Output the [X, Y] coordinate of the center of the cell containing the given text.  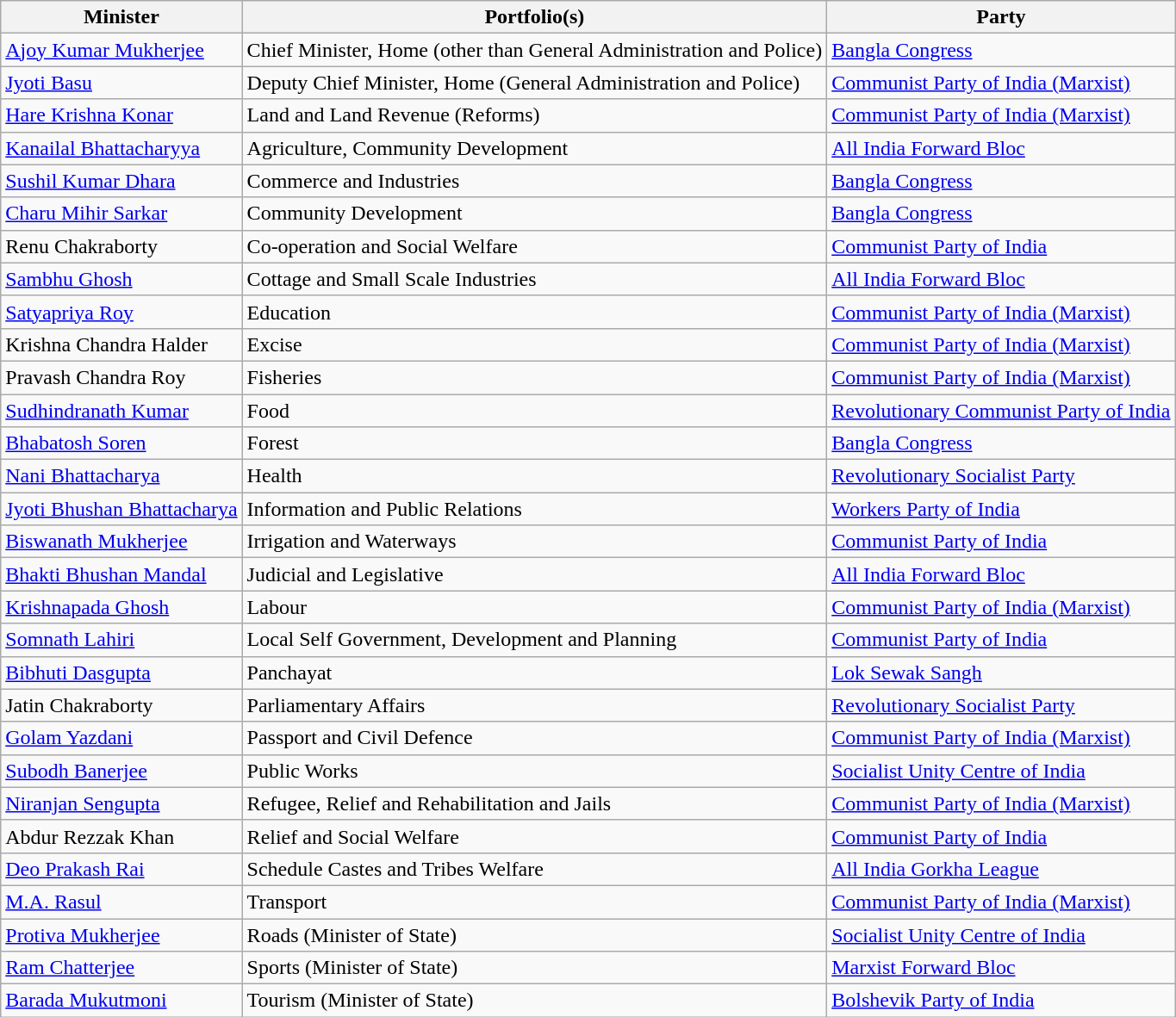
Panchayat [534, 673]
Deputy Chief Minister, Home (General Administration and Police) [534, 83]
Workers Party of India [1001, 509]
Health [534, 476]
Community Development [534, 214]
Sushil Kumar Dhara [121, 181]
Judicial and Legislative [534, 574]
Agriculture, Community Development [534, 148]
Nani Bhattacharya [121, 476]
Cottage and Small Scale Industries [534, 279]
Jyoti Basu [121, 83]
Charu Mihir Sarkar [121, 214]
Biswanath Mukherjee [121, 542]
Bolshevik Party of India [1001, 1001]
Local Self Government, Development and Planning [534, 640]
M.A. Rasul [121, 902]
Golam Yazdani [121, 738]
Jyoti Bhushan Bhattacharya [121, 509]
Satyapriya Roy [121, 312]
Protiva Mukherjee [121, 934]
Refugee, Relief and Rehabilitation and Jails [534, 803]
Sambhu Ghosh [121, 279]
Pravash Chandra Roy [121, 377]
Public Works [534, 771]
Tourism (Minister of State) [534, 1001]
Jatin Chakraborty [121, 705]
Excise [534, 344]
Transport [534, 902]
Marxist Forward Bloc [1001, 968]
Labour [534, 607]
Portfolio(s) [534, 17]
Barada Mukutmoni [121, 1001]
Land and Land Revenue (Reforms) [534, 115]
Commerce and Industries [534, 181]
Ram Chatterjee [121, 968]
Education [534, 312]
Somnath Lahiri [121, 640]
Krishna Chandra Halder [121, 344]
Chief Minister, Home (other than General Administration and Police) [534, 50]
Abdur Rezzak Khan [121, 836]
Roads (Minister of State) [534, 934]
Relief and Social Welfare [534, 836]
Minister [121, 17]
Food [534, 411]
Bhabatosh Soren [121, 443]
Co-operation and Social Welfare [534, 246]
Hare Krishna Konar [121, 115]
Krishnapada Ghosh [121, 607]
Sudhindranath Kumar [121, 411]
Schedule Castes and Tribes Welfare [534, 869]
Ajoy Kumar Mukherjee [121, 50]
Forest [534, 443]
Deo Prakash Rai [121, 869]
Sports (Minister of State) [534, 968]
Information and Public Relations [534, 509]
Fisheries [534, 377]
Niranjan Sengupta [121, 803]
Bhakti Bhushan Mandal [121, 574]
Passport and Civil Defence [534, 738]
Bibhuti Dasgupta [121, 673]
Revolutionary Communist Party of India [1001, 411]
Lok Sewak Sangh [1001, 673]
Subodh Banerjee [121, 771]
All India Gorkha League [1001, 869]
Parliamentary Affairs [534, 705]
Party [1001, 17]
Kanailal Bhattacharyya [121, 148]
Irrigation and Waterways [534, 542]
Renu Chakraborty [121, 246]
